Locate the cell with the specified text and output its (X, Y) center coordinate. 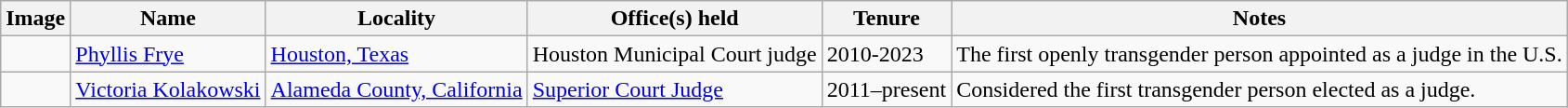
Houston Municipal Court judge (674, 54)
Alameda County, California (396, 89)
The first openly transgender person appointed as a judge in the U.S. (1260, 54)
Tenure (886, 19)
Locality (396, 19)
Superior Court Judge (674, 89)
Office(s) held (674, 19)
Phyllis Frye (168, 54)
Name (168, 19)
Considered the first transgender person elected as a judge. (1260, 89)
2011–present (886, 89)
Notes (1260, 19)
2010-2023 (886, 54)
Image (35, 19)
Victoria Kolakowski (168, 89)
Houston, Texas (396, 54)
